Pinpoint the cell where the given text exists, returning its (X, Y) midpoint coordinate. 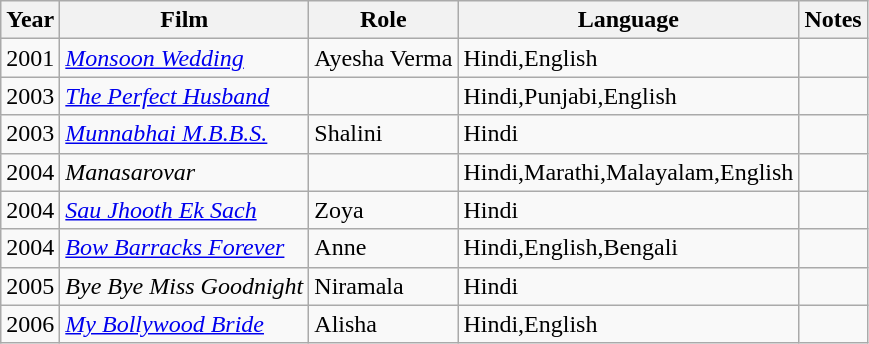
Notes (833, 20)
Anne (384, 248)
Ayesha Verma (384, 58)
The Perfect Husband (184, 96)
Alisha (384, 324)
Hindi,Marathi,Malayalam,English (628, 172)
Hindi,Punjabi,English (628, 96)
Munnabhai M.B.B.S. (184, 134)
Bye Bye Miss Goodnight (184, 286)
Language (628, 20)
Year (30, 20)
Monsoon Wedding (184, 58)
Role (384, 20)
Shalini (384, 134)
Zoya (384, 210)
Hindi,English,Bengali (628, 248)
Niramala (384, 286)
Sau Jhooth Ek Sach (184, 210)
2001 (30, 58)
2006 (30, 324)
Film (184, 20)
2005 (30, 286)
My Bollywood Bride (184, 324)
Manasarovar (184, 172)
Bow Barracks Forever (184, 248)
